Scan for the cell matching the given text and deliver its (x, y) coordinate at center. 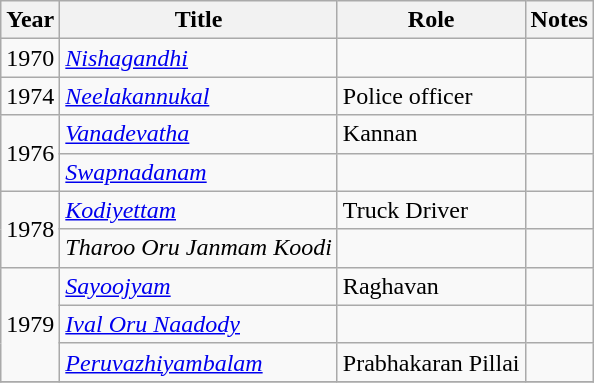
Kannan (431, 134)
1979 (30, 324)
Police officer (431, 96)
Truck Driver (431, 210)
Neelakannukal (199, 96)
1976 (30, 153)
Year (30, 20)
Peruvazhiyambalam (199, 362)
Vanadevatha (199, 134)
Swapnadanam (199, 172)
1978 (30, 229)
Tharoo Oru Janmam Koodi (199, 248)
Notes (559, 20)
Prabhakaran Pillai (431, 362)
1970 (30, 58)
Ival Oru Naadody (199, 324)
Sayoojyam (199, 286)
Role (431, 20)
Kodiyettam (199, 210)
Title (199, 20)
1974 (30, 96)
Nishagandhi (199, 58)
Raghavan (431, 286)
